Provide the (x, y) coordinate of the cell's center where the given text is located.  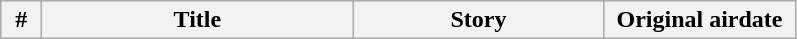
Title (198, 20)
# (22, 20)
Story (478, 20)
Original airdate (700, 20)
